From the cell containing the given text, extract its center point as (x, y) coordinate. 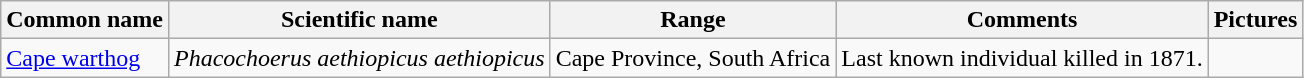
Common name (85, 20)
Scientific name (359, 20)
Phacochoerus aethiopicus aethiopicus (359, 58)
Comments (1022, 20)
Cape Province, South Africa (693, 58)
Range (693, 20)
Last known individual killed in 1871. (1022, 58)
Pictures (1256, 20)
Cape warthog (85, 58)
